Return [X, Y] of the center of cell containing provided text 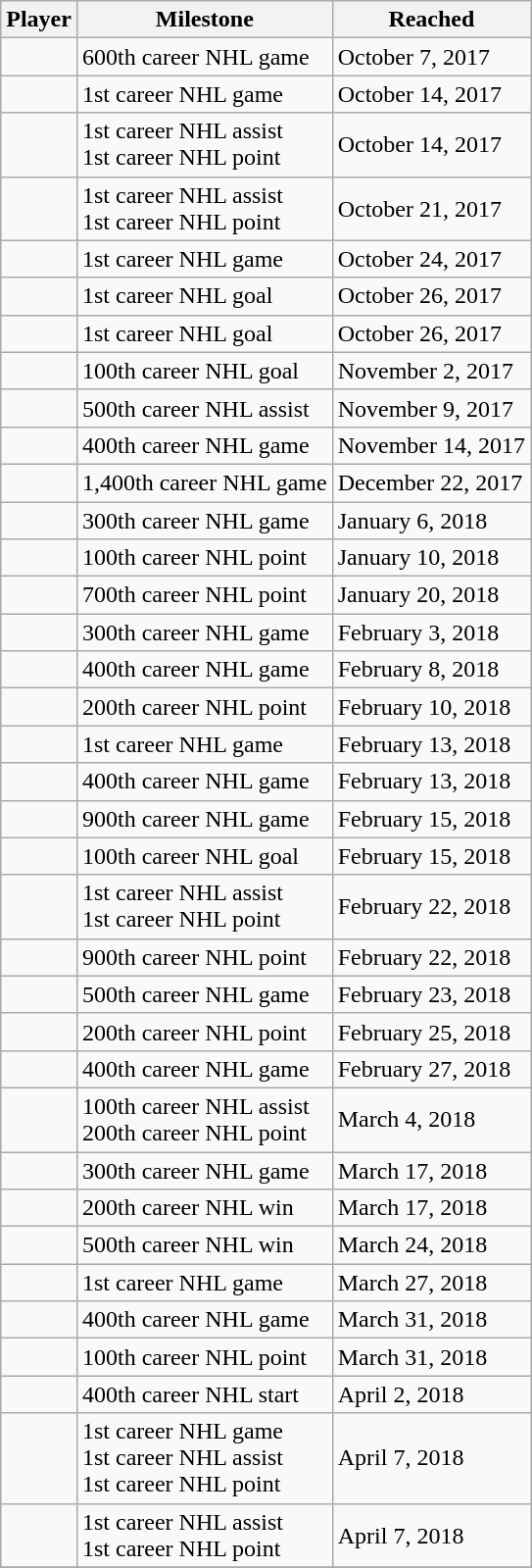
March 4, 2018 [431, 1120]
February 10, 2018 [431, 707]
600th career NHL game [204, 57]
1st career NHL game1st career NHL assist1st career NHL point [204, 1458]
March 27, 2018 [431, 1283]
February 8, 2018 [431, 670]
500th career NHL win [204, 1245]
November 2, 2017 [431, 371]
October 21, 2017 [431, 208]
200th career NHL win [204, 1208]
400th career NHL start [204, 1394]
January 6, 2018 [431, 521]
October 7, 2017 [431, 57]
October 24, 2017 [431, 259]
February 3, 2018 [431, 632]
February 25, 2018 [431, 1032]
100th career NHL assist200th career NHL point [204, 1120]
900th career NHL point [204, 957]
January 20, 2018 [431, 595]
April 2, 2018 [431, 1394]
February 27, 2018 [431, 1069]
900th career NHL game [204, 819]
January 10, 2018 [431, 558]
Reached [431, 20]
February 23, 2018 [431, 994]
Player [39, 20]
500th career NHL assist [204, 408]
Milestone [204, 20]
500th career NHL game [204, 994]
November 9, 2017 [431, 408]
700th career NHL point [204, 595]
1,400th career NHL game [204, 482]
December 22, 2017 [431, 482]
March 24, 2018 [431, 1245]
November 14, 2017 [431, 445]
